Extract the [X, Y] coordinate from the center of the cell holding the provided text.  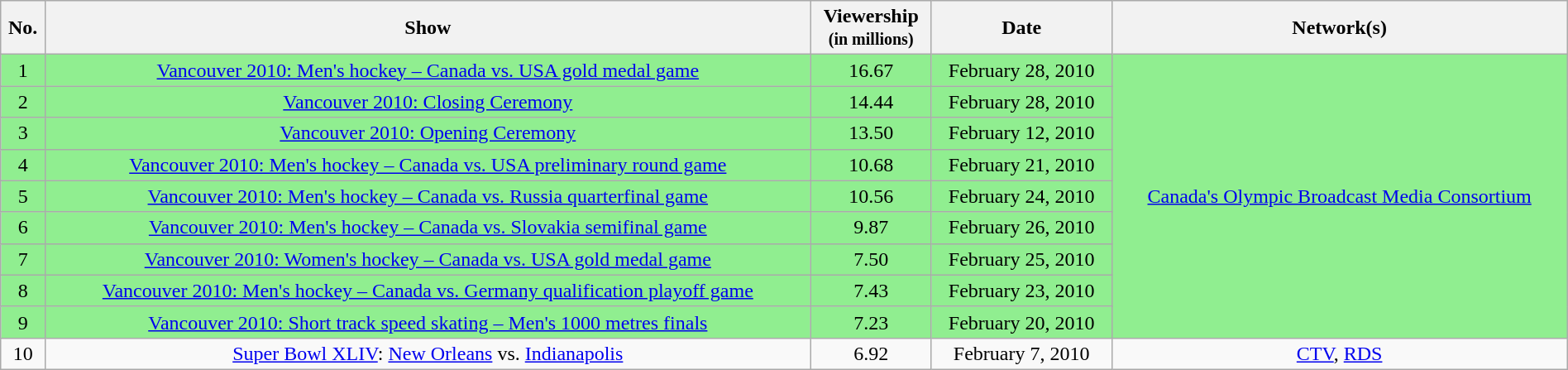
CTV, RDS [1340, 353]
February 25, 2010 [1021, 259]
7.23 [871, 322]
13.50 [871, 133]
3 [23, 133]
9.87 [871, 228]
Vancouver 2010: Men's hockey – Canada vs. Russia quarterfinal game [428, 196]
Vancouver 2010: Closing Ceremony [428, 102]
Date [1021, 28]
Show [428, 28]
Vancouver 2010: Women's hockey – Canada vs. USA gold medal game [428, 259]
Vancouver 2010: Men's hockey – Canada vs. USA preliminary round game [428, 165]
10 [23, 353]
Network(s) [1340, 28]
February 7, 2010 [1021, 353]
4 [23, 165]
10.68 [871, 165]
Super Bowl XLIV: New Orleans vs. Indianapolis [428, 353]
7.43 [871, 291]
February 26, 2010 [1021, 228]
7 [23, 259]
Vancouver 2010: Short track speed skating – Men's 1000 metres finals [428, 322]
February 24, 2010 [1021, 196]
Viewership(in millions) [871, 28]
10.56 [871, 196]
Vancouver 2010: Men's hockey – Canada vs. Germany qualification playoff game [428, 291]
February 12, 2010 [1021, 133]
7.50 [871, 259]
6 [23, 228]
Vancouver 2010: Men's hockey – Canada vs. Slovakia semifinal game [428, 228]
5 [23, 196]
9 [23, 322]
February 21, 2010 [1021, 165]
Vancouver 2010: Men's hockey – Canada vs. USA gold medal game [428, 70]
February 20, 2010 [1021, 322]
Vancouver 2010: Opening Ceremony [428, 133]
14.44 [871, 102]
No. [23, 28]
6.92 [871, 353]
February 23, 2010 [1021, 291]
16.67 [871, 70]
8 [23, 291]
2 [23, 102]
Canada's Olympic Broadcast Media Consortium [1340, 197]
1 [23, 70]
